Locate the cell with the specified text and output its (x, y) center coordinate. 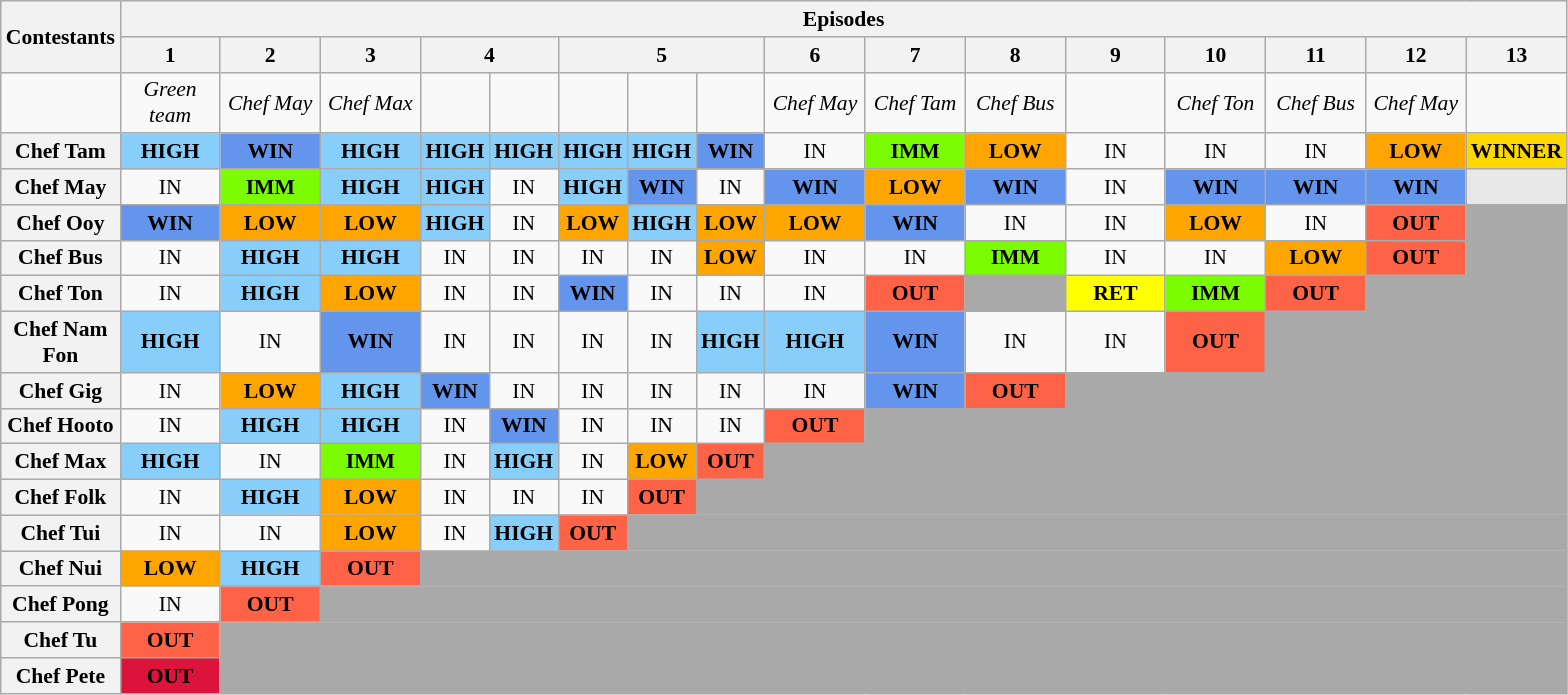
Contestants (60, 36)
Chef Nui (60, 569)
Green team (170, 102)
Chef Pete (60, 676)
4 (489, 55)
Chef Gig (60, 391)
Episodes (844, 19)
10 (1215, 55)
3 (370, 55)
2 (270, 55)
RET (1115, 294)
11 (1316, 55)
Chef Pong (60, 605)
8 (1015, 55)
Chef Tu (60, 640)
12 (1416, 55)
Chef Nam Fon (60, 342)
Chef Ooy (60, 223)
9 (1115, 55)
Chef Tui (60, 533)
Chef Folk (60, 498)
WINNER (1516, 152)
7 (915, 55)
6 (815, 55)
Chef Hooto (60, 426)
1 (170, 55)
5 (662, 55)
13 (1516, 55)
